Determine the [X, Y] coordinate at the center of the cell enclosing the given text.  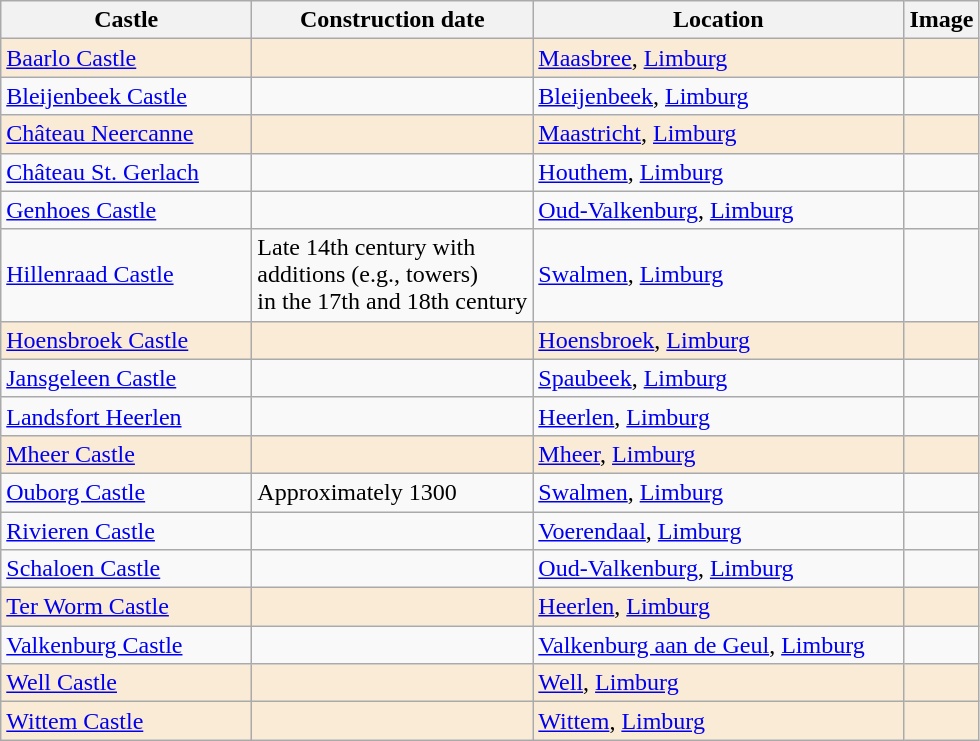
Maasbree, Limburg [718, 58]
Baarlo Castle [126, 58]
Mheer, Limburg [718, 454]
Approximately 1300 [392, 492]
Valkenburg Castle [126, 645]
Hoensbroek Castle [126, 340]
Voerendaal, Limburg [718, 531]
Castle [126, 20]
Location [718, 20]
Hoensbroek, Limburg [718, 340]
Schaloen Castle [126, 569]
Ouborg Castle [126, 492]
Genhoes Castle [126, 210]
Mheer Castle [126, 454]
Well Castle [126, 683]
Rivieren Castle [126, 531]
Château Neercanne [126, 134]
Landsfort Heerlen [126, 416]
Image [942, 20]
Valkenburg aan de Geul, Limburg [718, 645]
Ter Worm Castle [126, 607]
Hillenraad Castle [126, 275]
Wittem Castle [126, 721]
Late 14th century withadditions (e.g., towers)in the 17th and 18th century [392, 275]
Maastricht, Limburg [718, 134]
Bleijenbeek, Limburg [718, 96]
Houthem, Limburg [718, 172]
Château St. Gerlach [126, 172]
Bleijenbeek Castle [126, 96]
Well, Limburg [718, 683]
Wittem, Limburg [718, 721]
Spaubeek, Limburg [718, 378]
Construction date [392, 20]
Jansgeleen Castle [126, 378]
